Provide the (x, y) coordinate of the cell's center where the given text is located.  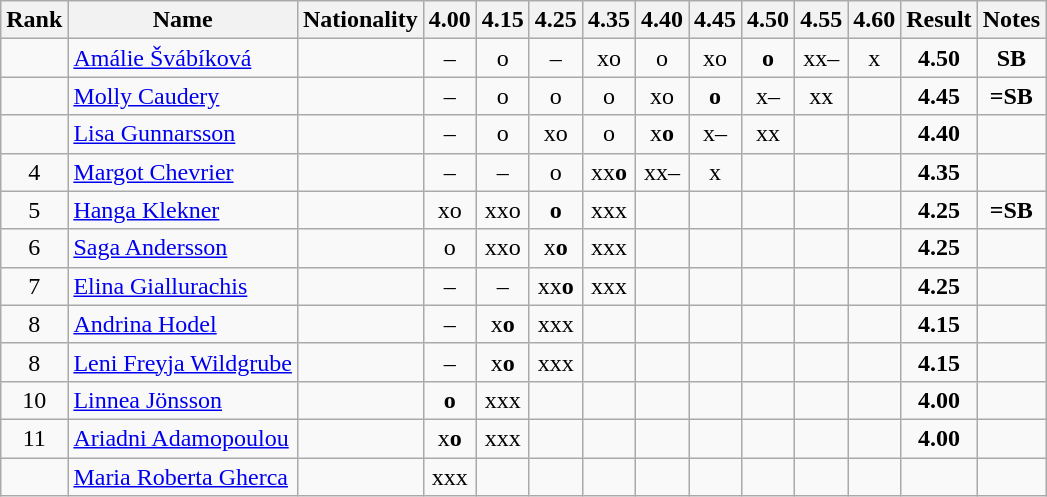
7 (34, 286)
Ariadni Adamopoulou (183, 438)
Saga Andersson (183, 248)
Rank (34, 20)
5 (34, 210)
Hanga Klekner (183, 210)
Name (183, 20)
4.55 (822, 20)
SB (1011, 58)
Amálie Švábíková (183, 58)
Molly Caudery (183, 96)
Notes (1011, 20)
11 (34, 438)
Nationality (360, 20)
Andrina Hodel (183, 324)
Margot Chevrier (183, 172)
Leni Freyja Wildgrube (183, 362)
Maria Roberta Gherca (183, 477)
4.60 (874, 20)
10 (34, 400)
Elina Giallurachis (183, 286)
Linnea Jönsson (183, 400)
4 (34, 172)
6 (34, 248)
Result (939, 20)
Lisa Gunnarsson (183, 134)
